Pinpoint the cell where the given text exists, returning its (x, y) midpoint coordinate. 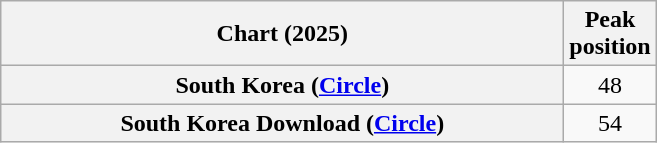
South Korea Download (Circle) (282, 123)
Peakposition (610, 34)
54 (610, 123)
48 (610, 85)
Chart (2025) (282, 34)
South Korea (Circle) (282, 85)
